Search for the cell housing the specified text and yield its [X, Y] center coordinate. 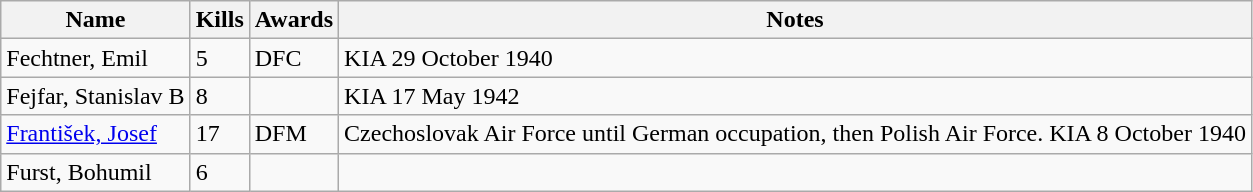
Furst, Bohumil [96, 172]
Fejfar, Stanislav B [96, 96]
17 [220, 134]
Awards [294, 20]
František, Josef [96, 134]
DFC [294, 58]
5 [220, 58]
Notes [796, 20]
Kills [220, 20]
Fechtner, Emil [96, 58]
KIA 17 May 1942 [796, 96]
Name [96, 20]
Czechoslovak Air Force until German occupation, then Polish Air Force. KIA 8 October 1940 [796, 134]
8 [220, 96]
DFM [294, 134]
KIA 29 October 1940 [796, 58]
6 [220, 172]
